Return [x, y] of the center of cell containing provided text 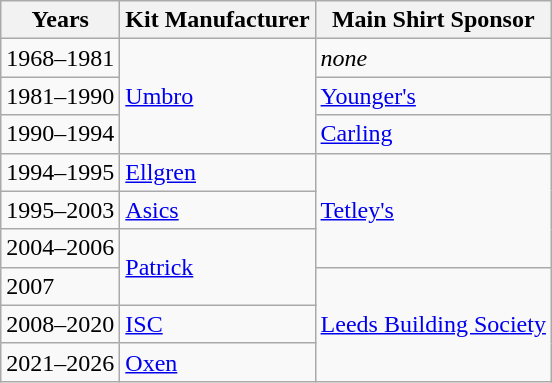
Kit Manufacturer [218, 20]
1994–1995 [60, 172]
1968–1981 [60, 58]
2008–2020 [60, 324]
Younger's [433, 96]
Years [60, 20]
2007 [60, 286]
none [433, 58]
Patrick [218, 267]
Umbro [218, 96]
Asics [218, 210]
Leeds Building Society [433, 324]
1990–1994 [60, 134]
1995–2003 [60, 210]
Ellgren [218, 172]
Oxen [218, 362]
Main Shirt Sponsor [433, 20]
1981–1990 [60, 96]
2021–2026 [60, 362]
Carling [433, 134]
2004–2006 [60, 248]
Tetley's [433, 210]
ISC [218, 324]
